For the text-containing cell, return its midpoint in [x, y] coordinate format. 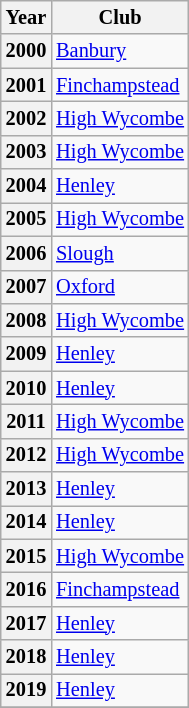
2019 [26, 690]
2002 [26, 118]
Slough [120, 253]
Year [26, 17]
Oxford [120, 287]
2018 [26, 657]
2014 [26, 522]
2001 [26, 85]
Banbury [120, 51]
2009 [26, 354]
2000 [26, 51]
2003 [26, 152]
2016 [26, 589]
2006 [26, 253]
Club [120, 17]
2013 [26, 489]
2005 [26, 219]
2017 [26, 623]
2011 [26, 421]
2015 [26, 556]
2004 [26, 186]
2010 [26, 388]
2007 [26, 287]
2012 [26, 455]
2008 [26, 320]
